Scan for the cell matching the given text and deliver its [X, Y] coordinate at center. 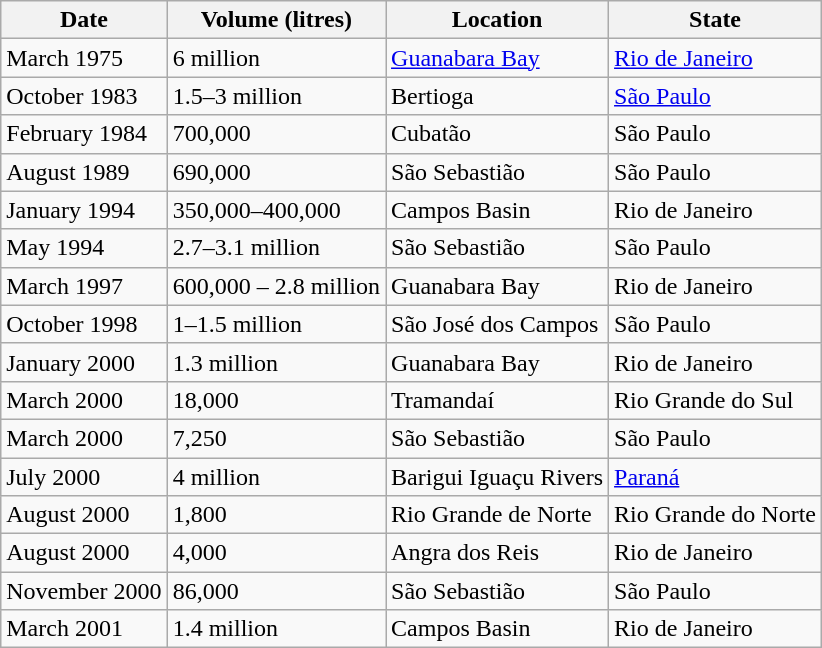
Rio Grande do Norte [716, 515]
2.7–3.1 million [276, 248]
18,000 [276, 400]
February 1984 [84, 134]
1.5–3 million [276, 96]
January 1994 [84, 210]
Date [84, 20]
March 1975 [84, 58]
Cubatão [498, 134]
May 1994 [84, 248]
7,250 [276, 438]
March 2001 [84, 629]
1.4 million [276, 629]
Tramandaí [498, 400]
October 1983 [84, 96]
4 million [276, 477]
July 2000 [84, 477]
700,000 [276, 134]
October 1998 [84, 324]
Bertioga [498, 96]
November 2000 [84, 591]
Volume (litres) [276, 20]
Angra dos Reis [498, 553]
Rio Grande do Sul [716, 400]
Barigui Iguaçu Rivers [498, 477]
1.3 million [276, 362]
August 1989 [84, 172]
March 1997 [84, 286]
State [716, 20]
Rio Grande de Norte [498, 515]
350,000–400,000 [276, 210]
Location [498, 20]
86,000 [276, 591]
Paraná [716, 477]
4,000 [276, 553]
690,000 [276, 172]
São José dos Campos [498, 324]
600,000 – 2.8 million [276, 286]
January 2000 [84, 362]
1–1.5 million [276, 324]
1,800 [276, 515]
6 million [276, 58]
